Capture the cell that displays the provided text and extract its [X, Y] central coordinate. 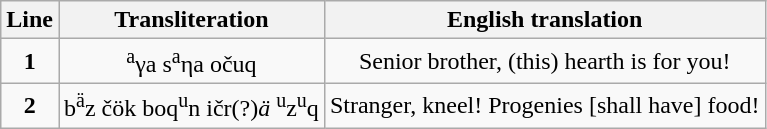
Line [30, 20]
Senior brother, (this) hearth is for you! [544, 62]
Stranger, kneel! Progenies [shall have] food! [544, 106]
аγа sаηa očuq [191, 62]
2 [30, 106]
Transliteration [191, 20]
1 [30, 62]
bäz čök boqun ičr(?)ä uzuq [191, 106]
English translation [544, 20]
